Return [x, y] of the center of cell containing provided text 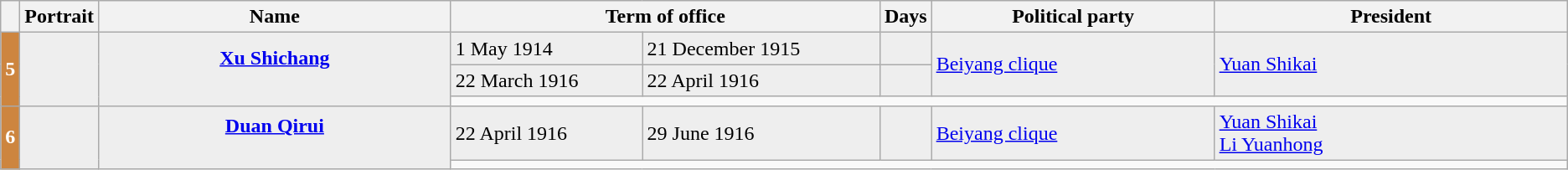
Name [275, 17]
Yuan ShikaiLi Yuanhong [1390, 132]
21 December 1915 [761, 49]
22 March 1916 [546, 80]
6 [10, 137]
1 May 1914 [546, 49]
29 June 1916 [761, 132]
Days [905, 17]
Yuan Shikai [1390, 64]
5 [10, 69]
Political party [1073, 17]
President [1390, 17]
Xu Shichang [275, 69]
Portrait [59, 17]
Duan Qirui [275, 137]
Term of office [665, 17]
